Identify which cell holds the provided text, then report its (x, y) central coordinate. 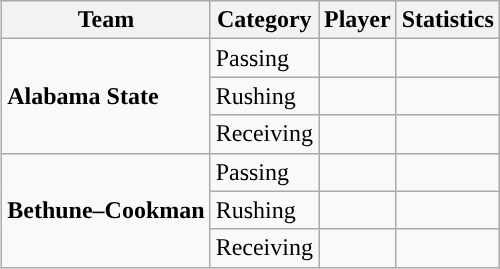
Statistics (448, 20)
Alabama State (106, 96)
Player (357, 20)
Team (106, 20)
Bethune–Cookman (106, 210)
Category (264, 20)
